Capture the cell that displays the provided text and extract its [X, Y] central coordinate. 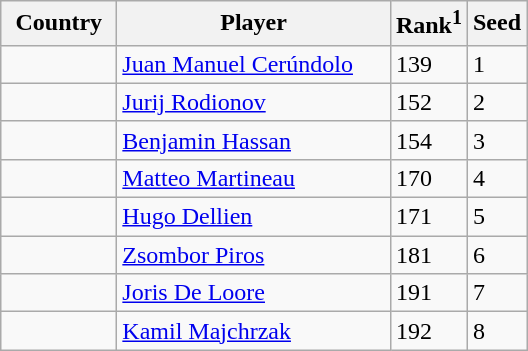
Joris De Loore [254, 293]
154 [428, 140]
152 [428, 102]
2 [496, 102]
3 [496, 140]
6 [496, 255]
Matteo Martineau [254, 178]
Country [59, 24]
Benjamin Hassan [254, 140]
1 [496, 64]
191 [428, 293]
181 [428, 255]
Jurij Rodionov [254, 102]
Hugo Dellien [254, 217]
170 [428, 178]
4 [496, 178]
Kamil Majchrzak [254, 331]
192 [428, 331]
Zsombor Piros [254, 255]
Juan Manuel Cerúndolo [254, 64]
Player [254, 24]
8 [496, 331]
139 [428, 64]
Rank1 [428, 24]
Seed [496, 24]
171 [428, 217]
5 [496, 217]
7 [496, 293]
